Scan for the cell matching the given text and deliver its [x, y] coordinate at center. 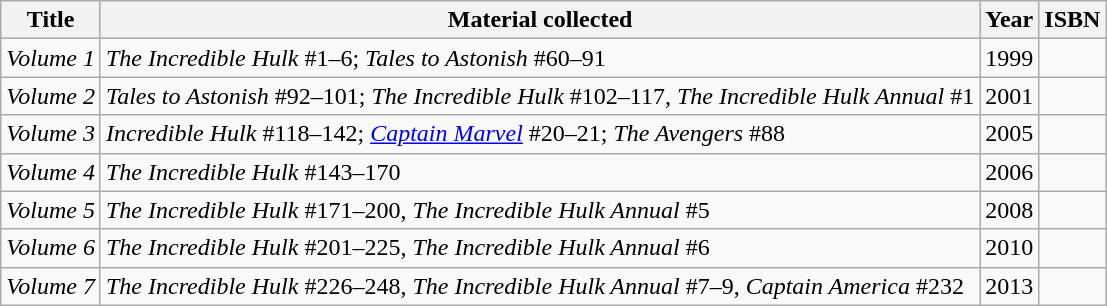
2013 [1010, 286]
The Incredible Hulk #171–200, The Incredible Hulk Annual #5 [540, 210]
Volume 2 [51, 96]
Volume 7 [51, 286]
The Incredible Hulk #1–6; Tales to Astonish #60–91 [540, 58]
Volume 6 [51, 248]
2006 [1010, 172]
Volume 1 [51, 58]
Tales to Astonish #92–101; The Incredible Hulk #102–117, The Incredible Hulk Annual #1 [540, 96]
2010 [1010, 248]
2008 [1010, 210]
The Incredible Hulk #201–225, The Incredible Hulk Annual #6 [540, 248]
1999 [1010, 58]
The Incredible Hulk #143–170 [540, 172]
Volume 3 [51, 134]
ISBN [1072, 20]
Title [51, 20]
Year [1010, 20]
2001 [1010, 96]
Incredible Hulk #118–142; Captain Marvel #20–21; The Avengers #88 [540, 134]
2005 [1010, 134]
Material collected [540, 20]
Volume 5 [51, 210]
The Incredible Hulk #226–248, The Incredible Hulk Annual #7–9, Captain America #232 [540, 286]
Volume 4 [51, 172]
